Pinpoint the cell where the given text exists, returning its [X, Y] midpoint coordinate. 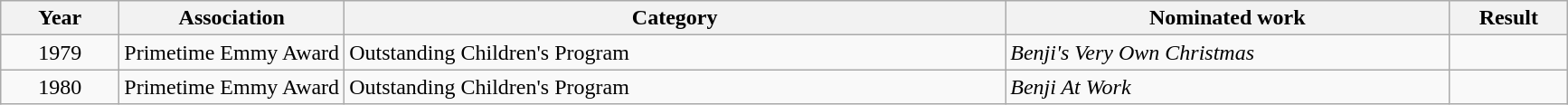
1980 [60, 87]
Association [231, 18]
Category [675, 18]
Year [60, 18]
Benji's Very Own Christmas [1228, 52]
Result [1508, 18]
Nominated work [1228, 18]
Benji At Work [1228, 87]
1979 [60, 52]
